Search for the cell housing the specified text and yield its [x, y] center coordinate. 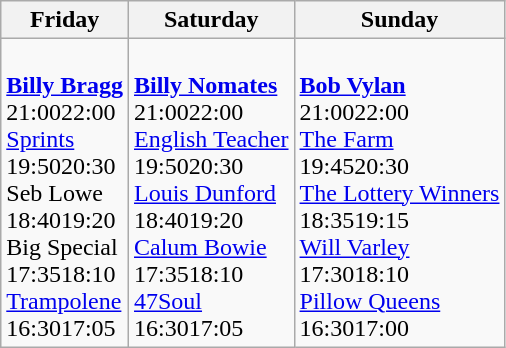
Billy Nomates21:0022:00 English Teacher19:5020:30 Louis Dunford18:4019:20 Calum Bowie17:3518:10 47Soul16:3017:05 [211, 193]
Sunday [400, 20]
Saturday [211, 20]
Friday [65, 20]
Billy Bragg21:0022:00 Sprints19:5020:30 Seb Lowe18:4019:20 Big Special17:3518:10 Trampolene16:3017:05 [65, 193]
Bob Vylan21:0022:00 The Farm19:4520:30 The Lottery Winners18:3519:15 Will Varley17:3018:10 Pillow Queens16:3017:00 [400, 193]
